Identify which cell holds the provided text, then report its [X, Y] central coordinate. 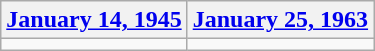
January 25, 1963 [280, 20]
January 14, 1945 [94, 20]
